Extract the (X, Y) coordinate from the center of the cell holding the provided text.  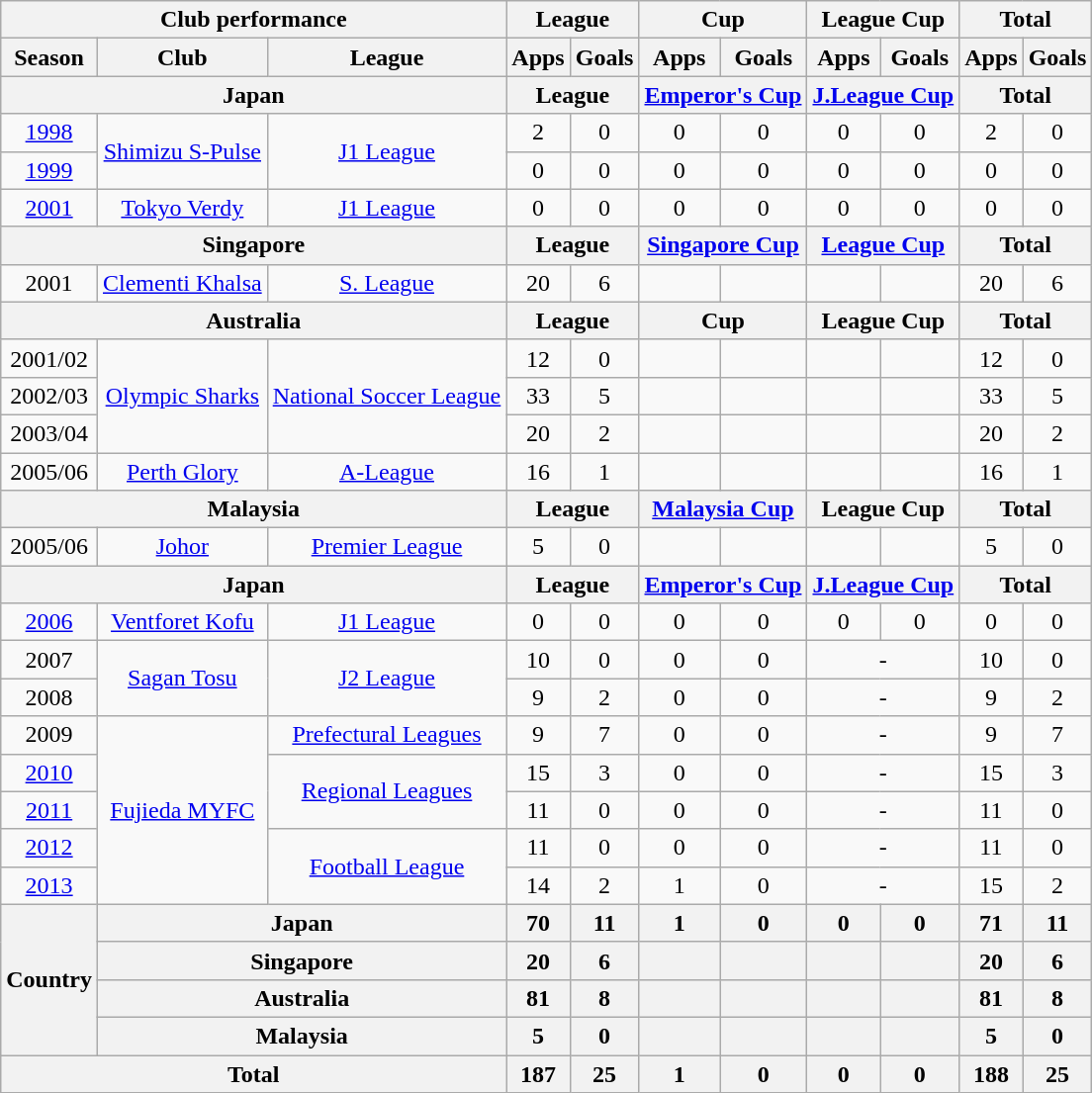
2011 (49, 810)
14 (538, 885)
2007 (49, 660)
Club (182, 57)
Singapore Cup (723, 245)
Season (49, 57)
Shimizu S-Pulse (182, 151)
S. League (387, 283)
J2 League (387, 679)
2003/04 (49, 433)
Club performance (253, 20)
2009 (49, 735)
2002/03 (49, 396)
A-League (387, 472)
Clementi Khalsa (182, 283)
Regional Leagues (387, 791)
Country (49, 979)
70 (538, 923)
National Soccer League (387, 396)
2013 (49, 885)
Fujieda MYFC (182, 810)
188 (991, 1073)
2008 (49, 697)
Tokyo Verdy (182, 208)
Malaysia Cup (723, 509)
71 (991, 923)
Ventforet Kofu (182, 622)
Premier League (387, 547)
Johor (182, 547)
2012 (49, 848)
Perth Glory (182, 472)
2001/02 (49, 358)
1998 (49, 133)
Sagan Tosu (182, 679)
2010 (49, 773)
187 (538, 1073)
1999 (49, 170)
Prefectural Leagues (387, 735)
Football League (387, 866)
Olympic Sharks (182, 396)
2006 (49, 622)
